For the text-containing cell, return its midpoint in (x, y) coordinate format. 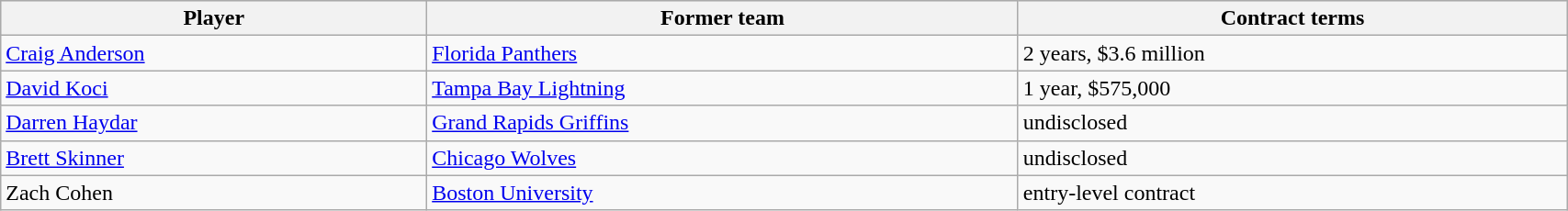
Craig Anderson (214, 53)
Chicago Wolves (723, 158)
entry-level contract (1292, 193)
Contract terms (1292, 18)
Florida Panthers (723, 53)
Brett Skinner (214, 158)
Darren Haydar (214, 123)
Player (214, 18)
2 years, $3.6 million (1292, 53)
Boston University (723, 193)
Former team (723, 18)
1 year, $575,000 (1292, 88)
David Koci (214, 88)
Grand Rapids Griffins (723, 123)
Tampa Bay Lightning (723, 88)
Zach Cohen (214, 193)
